For the text-containing cell, return its midpoint in [x, y] coordinate format. 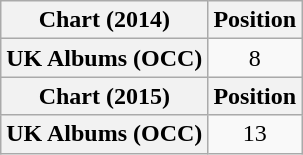
Chart (2015) [104, 96]
Chart (2014) [104, 20]
8 [255, 58]
13 [255, 134]
